For the text-containing cell, return its midpoint in [X, Y] coordinate format. 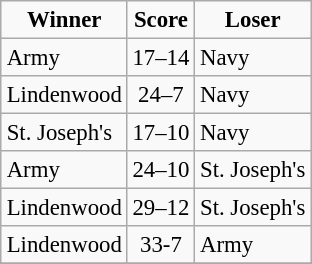
33-7 [161, 245]
17–14 [161, 57]
24–10 [161, 170]
Winner [64, 20]
17–10 [161, 133]
24–7 [161, 95]
Loser [253, 20]
29–12 [161, 208]
Score [161, 20]
